Detect which cell encompasses the target text, then output its (X, Y) center coordinate. 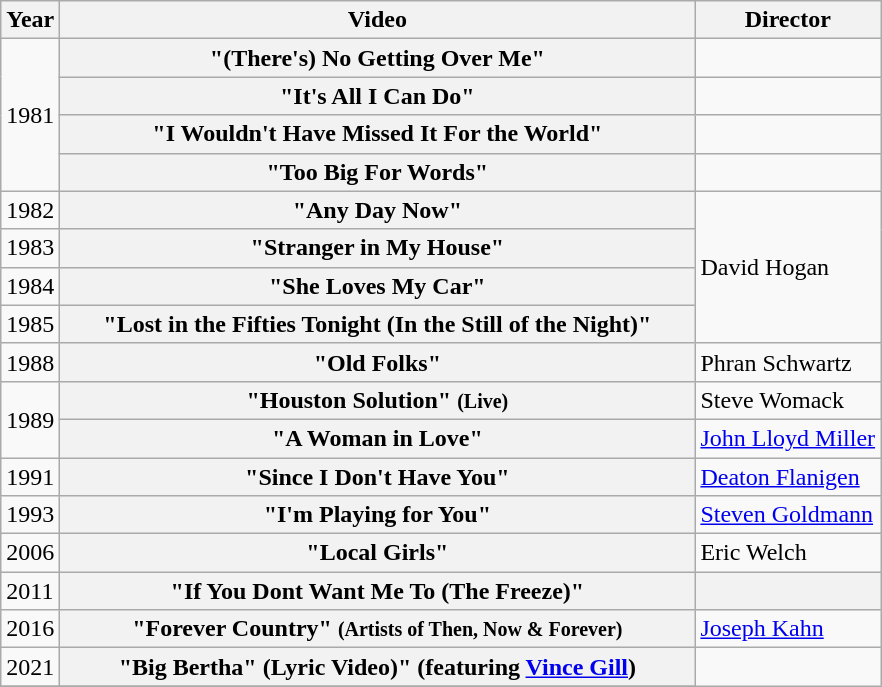
"Too Big For Words" (378, 172)
"It's All I Can Do" (378, 96)
1993 (30, 515)
"Any Day Now" (378, 210)
Joseph Kahn (788, 629)
Steve Womack (788, 400)
Director (788, 20)
"Old Folks" (378, 362)
"I Wouldn't Have Missed It For the World" (378, 134)
"She Loves My Car" (378, 286)
Eric Welch (788, 553)
"A Woman in Love" (378, 438)
"(There's) No Getting Over Me" (378, 58)
Steven Goldmann (788, 515)
2021 (30, 667)
"If You Dont Want Me To (The Freeze)" (378, 591)
1982 (30, 210)
"Lost in the Fifties Tonight (In the Still of the Night)" (378, 324)
"Since I Don't Have You" (378, 477)
"I'm Playing for You" (378, 515)
1991 (30, 477)
2016 (30, 629)
"Houston Solution" (Live) (378, 400)
"Stranger in My House" (378, 248)
Deaton Flanigen (788, 477)
Video (378, 20)
Year (30, 20)
Phran Schwartz (788, 362)
David Hogan (788, 267)
John Lloyd Miller (788, 438)
1989 (30, 419)
"Forever Country" (Artists of Then, Now & Forever) (378, 629)
"Local Girls" (378, 553)
"Big Bertha" (Lyric Video)" (featuring Vince Gill) (378, 667)
1985 (30, 324)
2011 (30, 591)
1981 (30, 115)
2006 (30, 553)
1983 (30, 248)
1984 (30, 286)
1988 (30, 362)
